Determine the (X, Y) coordinate at the center of the cell enclosing the given text.  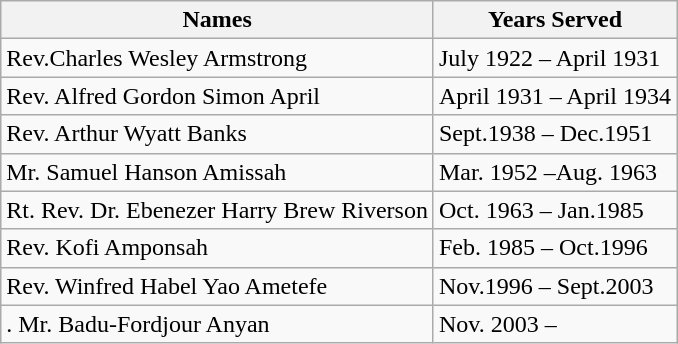
Rev. Arthur Wyatt Banks (218, 134)
Years Served (554, 20)
Rt. Rev. Dr. Ebenezer Harry Brew Riverson (218, 210)
Feb. 1985 – Oct.1996 (554, 248)
Mr. Samuel Hanson Amissah (218, 172)
April 1931 – April 1934 (554, 96)
Rev.Charles Wesley Armstrong (218, 58)
Rev. Winfred Habel Yao Ametefe (218, 286)
Nov. 2003 – (554, 324)
Nov.1996 – Sept.2003 (554, 286)
Mar. 1952 –Aug. 1963 (554, 172)
. Mr. Badu-Fordjour Anyan (218, 324)
Sept.1938 – Dec.1951 (554, 134)
Oct. 1963 – Jan.1985 (554, 210)
Names (218, 20)
Rev. Kofi Amponsah (218, 248)
July 1922 – April 1931 (554, 58)
Rev. Alfred Gordon Simon April (218, 96)
